For the text-containing cell, return its midpoint in [x, y] coordinate format. 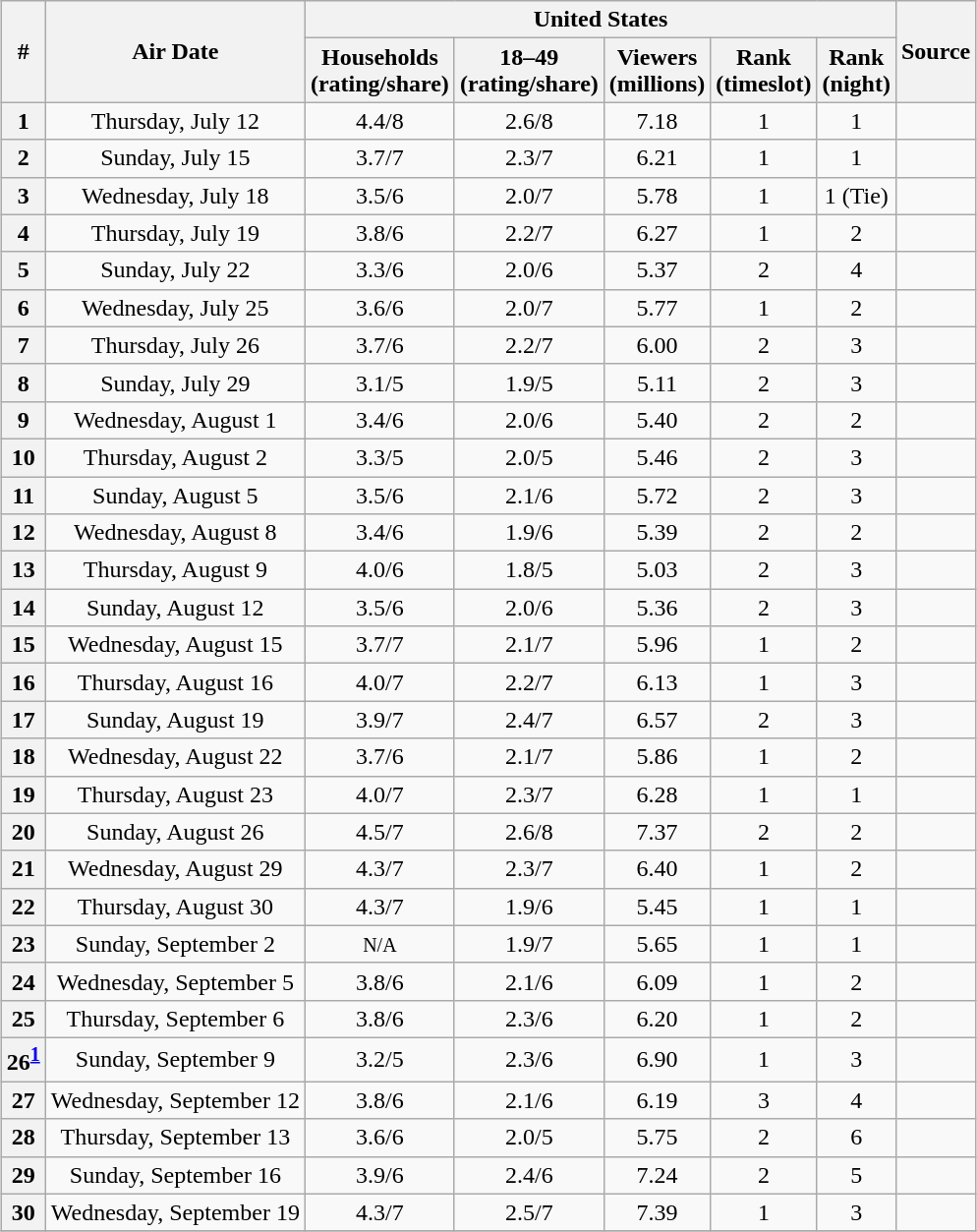
Rank(timeslot) [764, 71]
6.20 [657, 1019]
6.90 [657, 1060]
6.00 [657, 345]
21 [24, 869]
7.37 [657, 832]
7 [24, 345]
5.36 [657, 608]
1.8/5 [529, 570]
Wednesday, July 18 [175, 196]
5.78 [657, 196]
Thursday, August 9 [175, 570]
6.19 [657, 1100]
6.13 [657, 682]
30 [24, 1212]
Wednesday, September 12 [175, 1100]
Thursday, September 13 [175, 1138]
6.57 [657, 720]
5.37 [657, 270]
5.77 [657, 308]
18–49(rating/share) [529, 71]
6.21 [657, 158]
Thursday, August 23 [175, 794]
Sunday, July 15 [175, 158]
11 [24, 495]
5.75 [657, 1138]
Thursday, August 16 [175, 682]
13 [24, 570]
Thursday, July 12 [175, 121]
Sunday, August 12 [175, 608]
United States [600, 20]
2.4/7 [529, 720]
20 [24, 832]
29 [24, 1175]
15 [24, 645]
Thursday, July 19 [175, 233]
1.9/7 [529, 944]
7.39 [657, 1212]
Wednesday, July 25 [175, 308]
5.72 [657, 495]
Sunday, September 9 [175, 1060]
Thursday, August 30 [175, 907]
# [24, 51]
Thursday, July 26 [175, 345]
5.86 [657, 757]
Sunday, August 26 [175, 832]
Households(rating/share) [379, 71]
1.9/5 [529, 382]
5.46 [657, 457]
3.9/7 [379, 720]
27 [24, 1100]
25 [24, 1019]
5.45 [657, 907]
Thursday, September 6 [175, 1019]
24 [24, 981]
23 [24, 944]
4.0/6 [379, 570]
9 [24, 420]
3.3/5 [379, 457]
22 [24, 907]
4.5/7 [379, 832]
Wednesday, August 8 [175, 533]
16 [24, 682]
7.24 [657, 1175]
3.1/5 [379, 382]
N/A [379, 944]
3.2/5 [379, 1060]
7.18 [657, 121]
3.3/6 [379, 270]
Viewers(millions) [657, 71]
3.9/6 [379, 1175]
Wednesday, August 1 [175, 420]
Sunday, September 2 [175, 944]
18 [24, 757]
Sunday, July 29 [175, 382]
5.03 [657, 570]
14 [24, 608]
Wednesday, September 19 [175, 1212]
12 [24, 533]
Wednesday, August 15 [175, 645]
10 [24, 457]
4.4/8 [379, 121]
28 [24, 1138]
Source [936, 51]
Sunday, September 16 [175, 1175]
Sunday, August 19 [175, 720]
19 [24, 794]
261 [24, 1060]
5.11 [657, 382]
2.5/7 [529, 1212]
Wednesday, August 29 [175, 869]
8 [24, 382]
17 [24, 720]
Thursday, August 2 [175, 457]
6.28 [657, 794]
Wednesday, August 22 [175, 757]
Sunday, July 22 [175, 270]
Wednesday, September 5 [175, 981]
5.39 [657, 533]
6.27 [657, 233]
Sunday, August 5 [175, 495]
5.96 [657, 645]
5.65 [657, 944]
Air Date [175, 51]
6.40 [657, 869]
5.40 [657, 420]
Rank(night) [856, 71]
6.09 [657, 981]
1 (Tie) [856, 196]
2.4/6 [529, 1175]
